Search for the cell housing the specified text and yield its (x, y) center coordinate. 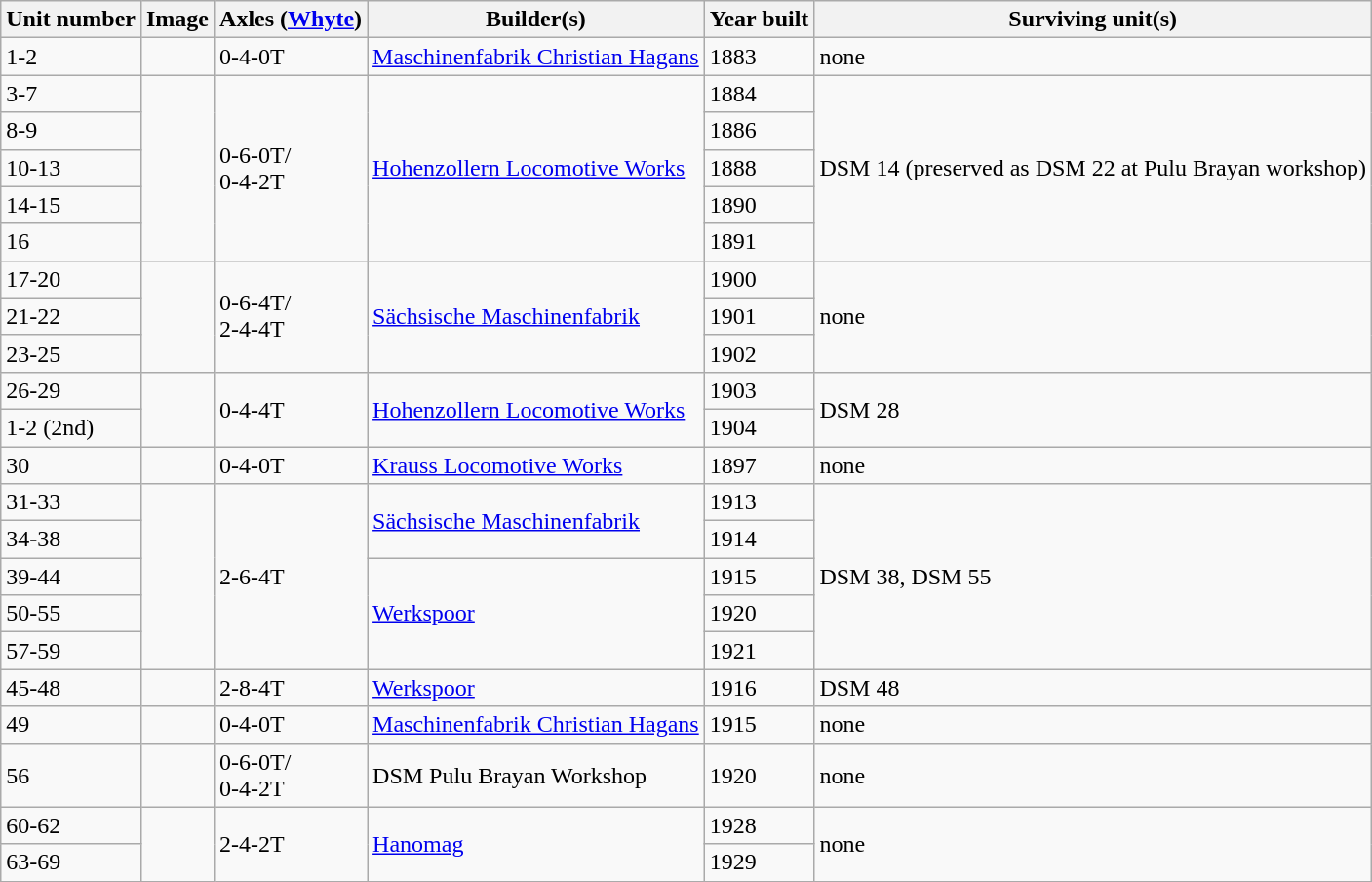
1914 (759, 540)
2-6-4T (291, 577)
1-2 (2nd) (71, 427)
2-4-2T (291, 844)
3-7 (71, 94)
1884 (759, 94)
17-20 (71, 279)
1921 (759, 651)
31-33 (71, 502)
56 (71, 775)
1900 (759, 279)
1929 (759, 862)
26-29 (71, 390)
1904 (759, 427)
10-13 (71, 168)
1-2 (71, 57)
45-48 (71, 688)
Surviving unit(s) (1093, 20)
1883 (759, 57)
1903 (759, 390)
1916 (759, 688)
21-22 (71, 316)
Image (177, 20)
Builder(s) (536, 20)
Year built (759, 20)
1886 (759, 131)
DSM 48 (1093, 688)
1928 (759, 825)
1891 (759, 242)
1888 (759, 168)
DSM 28 (1093, 409)
DSM Pulu Brayan Workshop (536, 775)
14-15 (71, 205)
23-25 (71, 353)
Axles (Whyte) (291, 20)
Krauss Locomotive Works (536, 465)
39-44 (71, 577)
60-62 (71, 825)
1902 (759, 353)
1897 (759, 465)
34-38 (71, 540)
0-6-4T/2-4-4T (291, 316)
57-59 (71, 651)
Hanomag (536, 844)
DSM 14 (preserved as DSM 22 at Pulu Brayan workshop) (1093, 168)
0-4-4T (291, 409)
16 (71, 242)
Unit number (71, 20)
63-69 (71, 862)
1901 (759, 316)
DSM 38, DSM 55 (1093, 577)
49 (71, 725)
2-8-4T (291, 688)
8-9 (71, 131)
1890 (759, 205)
50-55 (71, 614)
30 (71, 465)
1913 (759, 502)
